Pinpoint the cell where the given text exists, returning its (X, Y) midpoint coordinate. 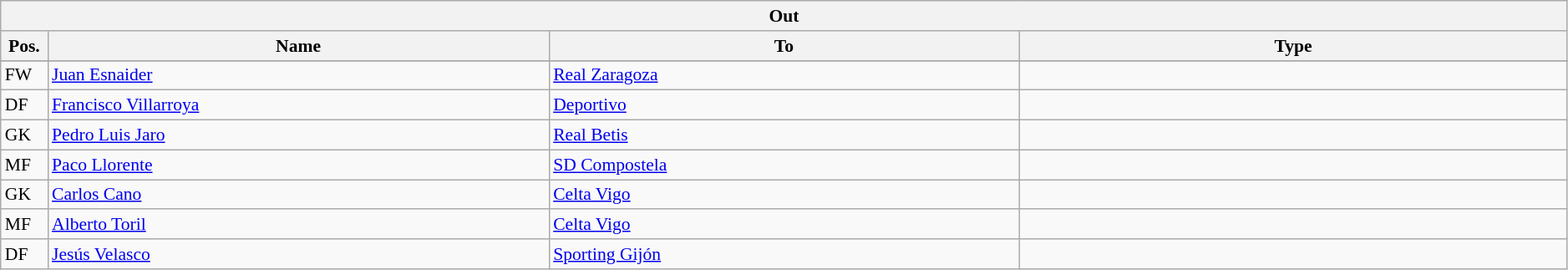
Pedro Luis Jaro (298, 135)
To (784, 46)
Pos. (24, 46)
Juan Esnaider (298, 75)
Sporting Gijón (784, 254)
Francisco Villarroya (298, 105)
Deportivo (784, 105)
Jesús Velasco (298, 254)
FW (24, 75)
Real Zaragoza (784, 75)
Real Betis (784, 135)
Type (1293, 46)
Out (784, 16)
Name (298, 46)
SD Compostela (784, 165)
Alberto Toril (298, 225)
Carlos Cano (298, 195)
Paco Llorente (298, 165)
